Pinpoint the cell where the given text exists, returning its [X, Y] midpoint coordinate. 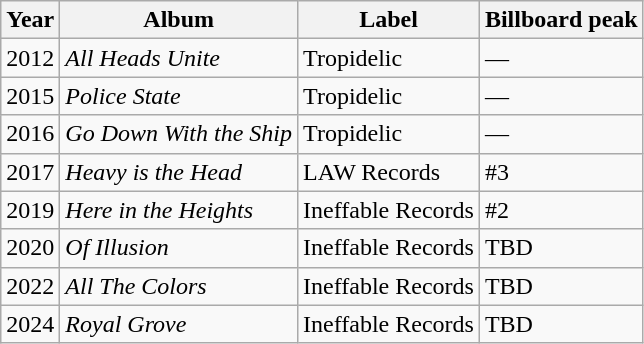
2017 [30, 172]
#3 [561, 172]
Of Illusion [179, 248]
Here in the Heights [179, 210]
2022 [30, 286]
Billboard peak [561, 20]
Year [30, 20]
2012 [30, 58]
All The Colors [179, 286]
2016 [30, 134]
Label [389, 20]
LAW Records [389, 172]
Go Down With the Ship [179, 134]
Heavy is the Head [179, 172]
Police State [179, 96]
All Heads Unite [179, 58]
2024 [30, 324]
Album [179, 20]
Royal Grove [179, 324]
2020 [30, 248]
2019 [30, 210]
2015 [30, 96]
#2 [561, 210]
